Output the [X, Y] coordinate of the center of the cell containing the given text.  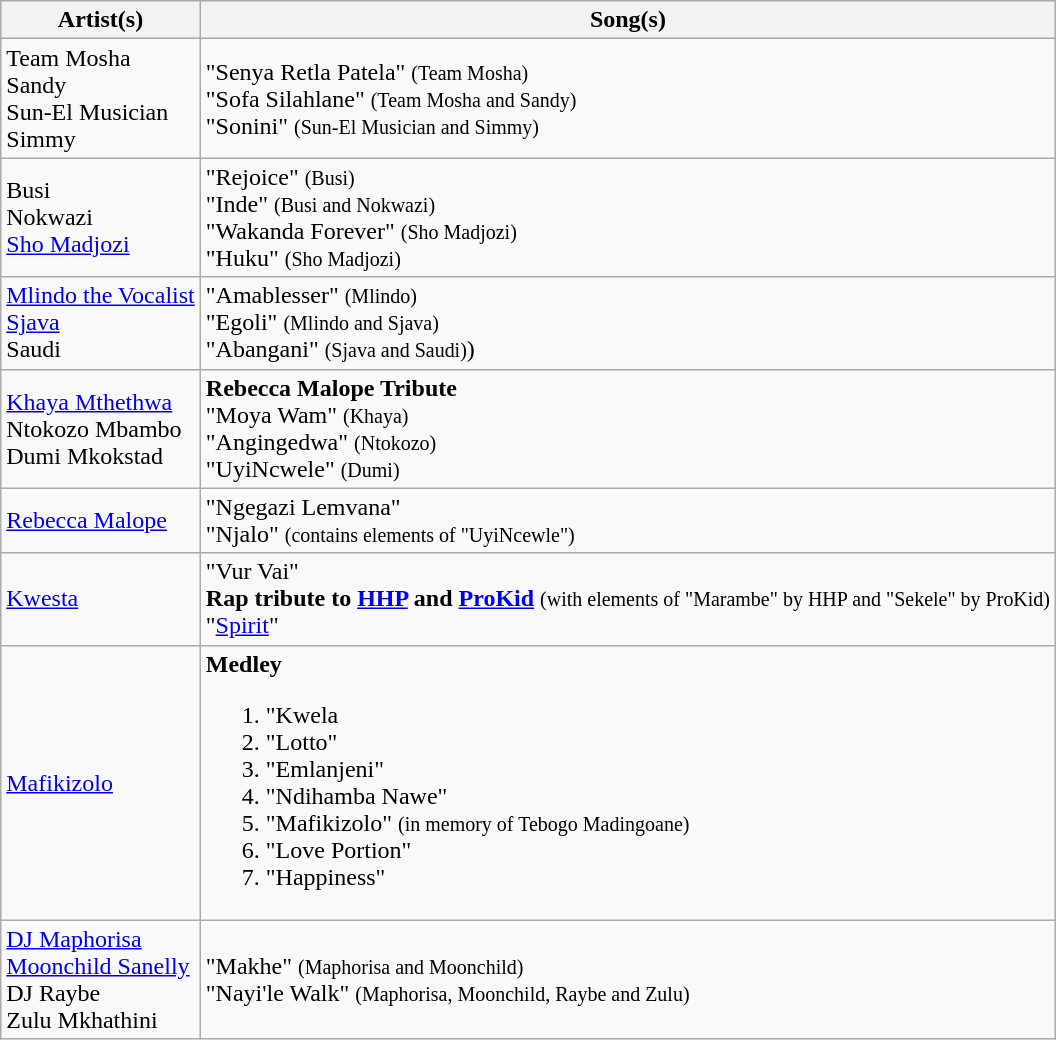
Medley"Kwela"Lotto""Emlanjeni""Ndihamba Nawe""Mafikizolo" (in memory of Tebogo Madingoane)"Love Portion""Happiness" [628, 782]
Mafikizolo [101, 782]
"Rejoice" (Busi)"Inde" (Busi and Nokwazi)"Wakanda Forever" (Sho Madjozi)"Huku" (Sho Madjozi) [628, 218]
"Vur Vai"Rap tribute to HHP and ProKid (with elements of "Marambe" by HHP and "Sekele" by ProKid)"Spirit" [628, 599]
Song(s) [628, 20]
Mlindo the VocalistSjavaSaudi [101, 323]
Kwesta [101, 599]
Team MoshaSandySun-El MusicianSimmy [101, 98]
"Ngegazi Lemvana""Njalo" (contains elements of "UyiNcewle") [628, 520]
Rebecca Malope Tribute"Moya Wam" (Khaya)"Angingedwa" (Ntokozo)"UyiNcwele" (Dumi) [628, 428]
BusiNokwaziSho Madjozi [101, 218]
Rebecca Malope [101, 520]
"Senya Retla Patela" (Team Mosha)"Sofa Silahlane" (Team Mosha and Sandy)"Sonini" (Sun-El Musician and Simmy) [628, 98]
"Amablesser" (Mlindo)"Egoli" (Mlindo and Sjava)"Abangani" (Sjava and Saudi)) [628, 323]
"Makhe" (Maphorisa and Moonchild)"Nayi'le Walk" (Maphorisa, Moonchild, Raybe and Zulu) [628, 980]
Khaya MthethwaNtokozo MbamboDumi Mkokstad [101, 428]
DJ MaphorisaMoonchild SanellyDJ RaybeZulu Mkhathini [101, 980]
Artist(s) [101, 20]
